Detect which cell encompasses the target text, then output its (x, y) center coordinate. 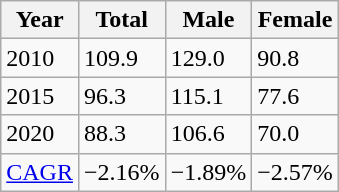
77.6 (296, 96)
109.9 (122, 58)
96.3 (122, 96)
88.3 (122, 134)
115.1 (208, 96)
2015 (40, 96)
−2.57% (296, 172)
Female (296, 20)
Year (40, 20)
Total (122, 20)
129.0 (208, 58)
106.6 (208, 134)
CAGR (40, 172)
2010 (40, 58)
2020 (40, 134)
−1.89% (208, 172)
Male (208, 20)
−2.16% (122, 172)
90.8 (296, 58)
70.0 (296, 134)
